Detect which cell encompasses the target text, then output its [x, y] center coordinate. 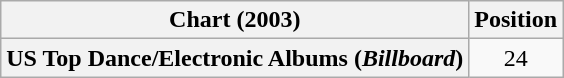
24 [516, 58]
Position [516, 20]
US Top Dance/Electronic Albums (Billboard) [235, 58]
Chart (2003) [235, 20]
